Output the [X, Y] coordinate of the center of the cell containing the given text.  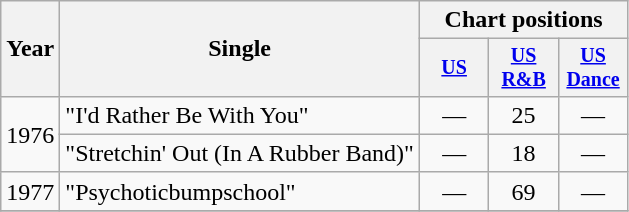
25 [524, 115]
USR&B [524, 68]
"I'd Rather Be With You" [240, 115]
Chart positions [523, 20]
1976 [30, 134]
18 [524, 153]
Single [240, 49]
Year [30, 49]
69 [524, 191]
"Stretchin' Out (In A Rubber Band)" [240, 153]
"Psychoticbumpschool" [240, 191]
1977 [30, 191]
USDance [592, 68]
US [454, 68]
